Locate the cell with the specified text and output its (X, Y) center coordinate. 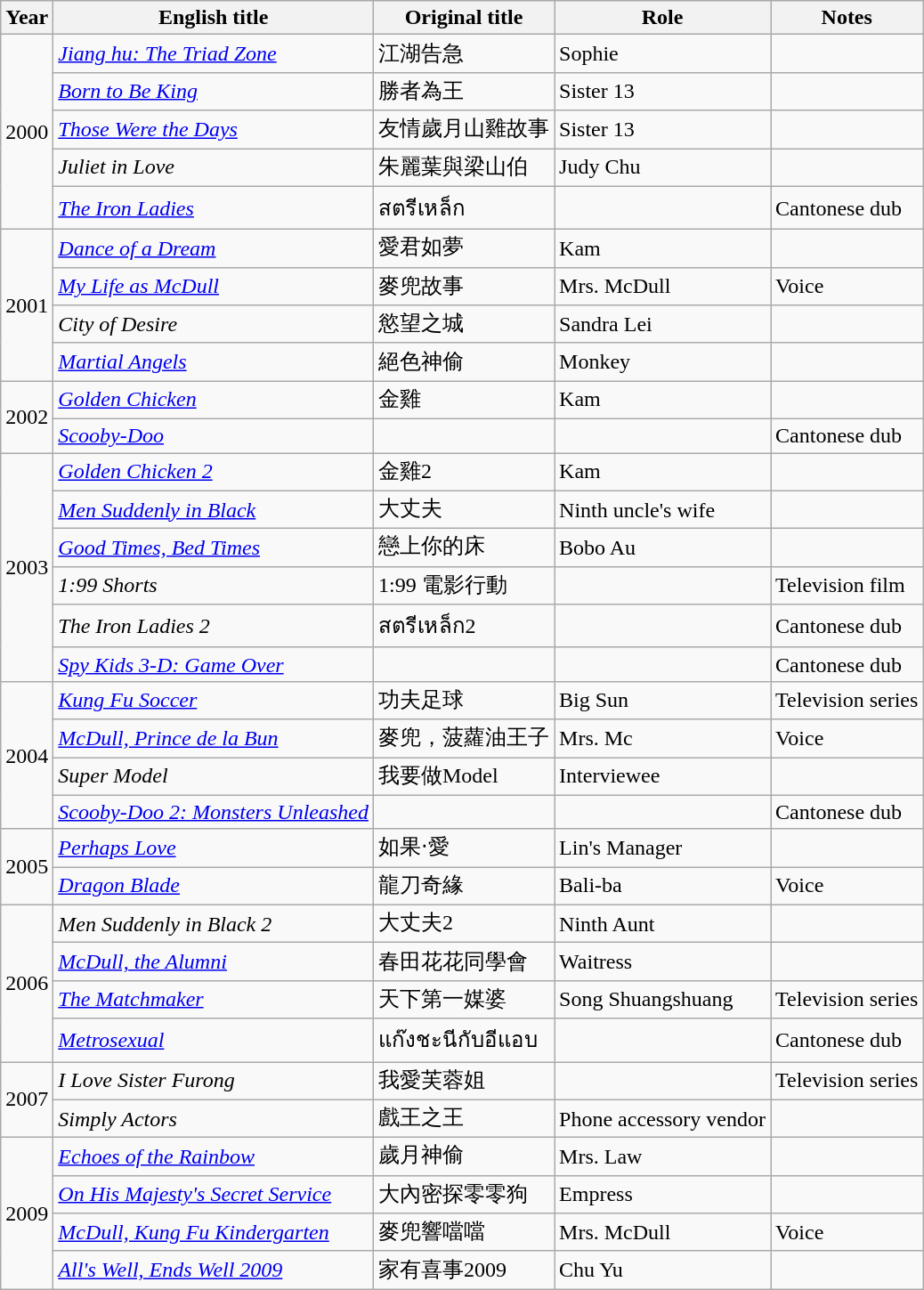
功夫足球 (463, 700)
Martial Angels (214, 361)
Super Model (214, 776)
Sophie (662, 53)
絕色神偷 (463, 361)
McDull, Kung Fu Kindergarten (214, 1232)
2007 (27, 1099)
朱麗葉與梁山伯 (463, 167)
Ninth Aunt (662, 924)
大丈夫2 (463, 924)
家有喜事2009 (463, 1270)
龍刀奇緣 (463, 887)
Metrosexual (214, 1040)
The Iron Ladies (214, 208)
On His Majesty's Secret Service (214, 1195)
Dragon Blade (214, 887)
大內密探零零狗 (463, 1195)
Ninth uncle's wife (662, 509)
Those Were the Days (214, 130)
City of Desire (214, 324)
金雞 (463, 401)
Juliet in Love (214, 167)
2002 (27, 417)
Chu Yu (662, 1270)
春田花花同學會 (463, 961)
แก๊งชะนีกับอีแอบ (463, 1040)
สตรีเหล็ก (463, 208)
我要做Model (463, 776)
歲月神偷 (463, 1157)
Men Suddenly in Black 2 (214, 924)
Born to Be King (214, 91)
English title (214, 18)
戲王之王 (463, 1118)
Spy Kids 3-D: Game Over (214, 664)
Scooby-Doo (214, 435)
2009 (27, 1213)
Notes (847, 18)
1:99 電影行動 (463, 586)
2004 (27, 755)
Simply Actors (214, 1118)
Bobo Au (662, 548)
McDull, Prince de la Bun (214, 739)
Dance of a Dream (214, 249)
Golden Chicken (214, 401)
Men Suddenly in Black (214, 509)
Scooby-Doo 2: Monsters Unleashed (214, 812)
2000 (27, 132)
我愛芙蓉姐 (463, 1081)
Good Times, Bed Times (214, 548)
愛君如夢 (463, 249)
江湖告急 (463, 53)
Interviewee (662, 776)
麥兜故事 (463, 287)
戀上你的床 (463, 548)
I Love Sister Furong (214, 1081)
Bali-ba (662, 887)
Phone accessory vendor (662, 1118)
金雞2 (463, 472)
如果‧愛 (463, 848)
All's Well, Ends Well 2009 (214, 1270)
友情歲月山雞故事 (463, 130)
Judy Chu (662, 167)
2001 (27, 305)
The Iron Ladies 2 (214, 627)
Kung Fu Soccer (214, 700)
慾望之城 (463, 324)
McDull, the Alumni (214, 961)
สตรีเหล็ก2 (463, 627)
2006 (27, 983)
Echoes of the Rainbow (214, 1157)
Big Sun (662, 700)
麥兜響噹噹 (463, 1232)
Lin's Manager (662, 848)
Golden Chicken 2 (214, 472)
Sandra Lei (662, 324)
Mrs. Law (662, 1157)
2003 (27, 566)
勝者為王 (463, 91)
Waitress (662, 961)
Role (662, 18)
1:99 Shorts (214, 586)
Year (27, 18)
Song Shuangshuang (662, 999)
2005 (27, 867)
Original title (463, 18)
Monkey (662, 361)
My Life as McDull (214, 287)
Television film (847, 586)
Mrs. Mc (662, 739)
Jiang hu: The Triad Zone (214, 53)
The Matchmaker (214, 999)
Empress (662, 1195)
天下第一媒婆 (463, 999)
麥兜，菠蘿油王子 (463, 739)
大丈夫 (463, 509)
Perhaps Love (214, 848)
